Scan for the cell matching the given text and deliver its (x, y) coordinate at center. 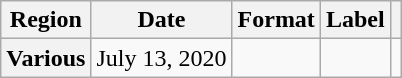
Date (162, 20)
Various (46, 58)
July 13, 2020 (162, 58)
Region (46, 20)
Format (276, 20)
Label (355, 20)
